Search for the cell housing the specified text and yield its (X, Y) center coordinate. 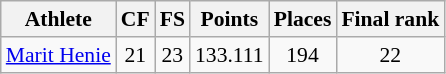
Places (303, 19)
133.111 (230, 55)
Points (230, 19)
194 (303, 55)
23 (172, 55)
CF (136, 19)
22 (390, 55)
Marit Henie (58, 55)
Final rank (390, 19)
21 (136, 55)
Athlete (58, 19)
FS (172, 19)
